Return the (X, Y) coordinate for the center point of the cell that contains the specified text.  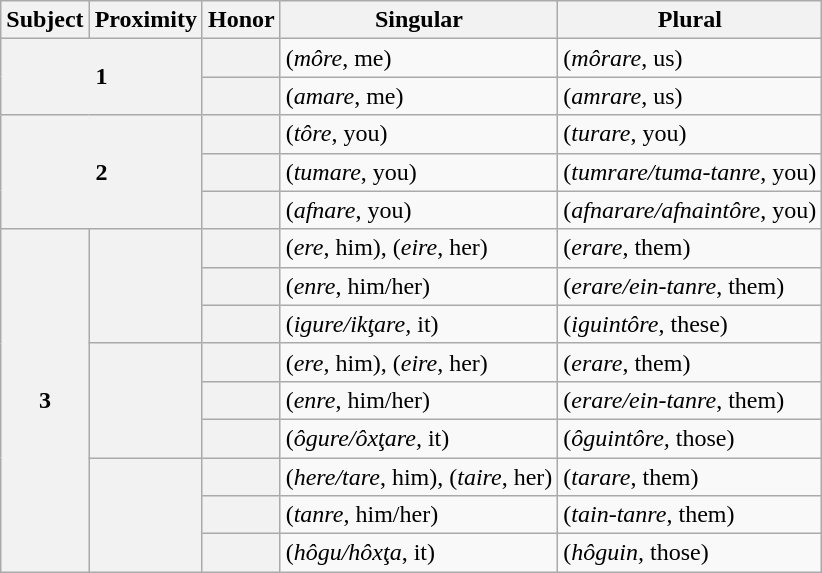
(amrare, us) (690, 96)
(tanre, him/her) (419, 515)
(tumare, you) (419, 172)
(môre, me) (419, 58)
(tôre, you) (419, 134)
1 (102, 77)
(afnare, you) (419, 210)
(tarare, them) (690, 477)
(ôguintôre, those) (690, 438)
Proximity (146, 20)
(here/tare, him), (taire, her) (419, 477)
(iguintôre, these) (690, 324)
Plural (690, 20)
Subject (45, 20)
(hôguin, those) (690, 553)
Singular (419, 20)
(môrare, us) (690, 58)
2 (102, 172)
(turare, you) (690, 134)
(igure/ikţare, it) (419, 324)
Honor (241, 20)
(ôgure/ôxţare, it) (419, 438)
(tumrare/tuma-tanre, you) (690, 172)
(afnarare/afnaintôre, you) (690, 210)
(tain-tanre, them) (690, 515)
3 (45, 400)
(amare, me) (419, 96)
(hôgu/hôxţa, it) (419, 553)
